For the text-containing cell, return its midpoint in [X, Y] coordinate format. 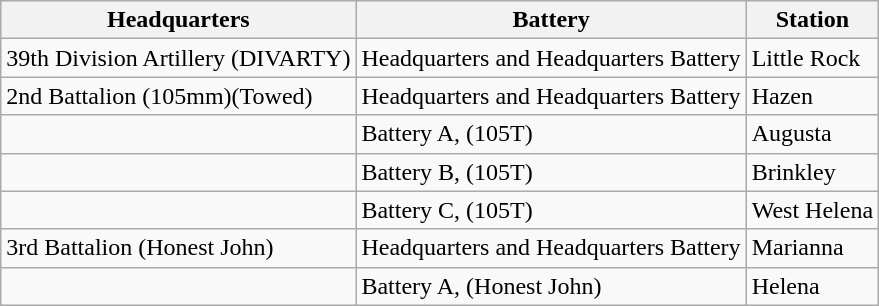
Battery [551, 20]
Augusta [812, 134]
Battery B, (105T) [551, 172]
Battery A, (Honest John) [551, 286]
Hazen [812, 96]
2nd Battalion (105mm)(Towed) [178, 96]
3rd Battalion (Honest John) [178, 248]
Station [812, 20]
Battery A, (105T) [551, 134]
39th Division Artillery (DIVARTY) [178, 58]
Marianna [812, 248]
Helena [812, 286]
West Helena [812, 210]
Little Rock [812, 58]
Battery C, (105T) [551, 210]
Headquarters [178, 20]
Brinkley [812, 172]
